For the text-containing cell, return its midpoint in [x, y] coordinate format. 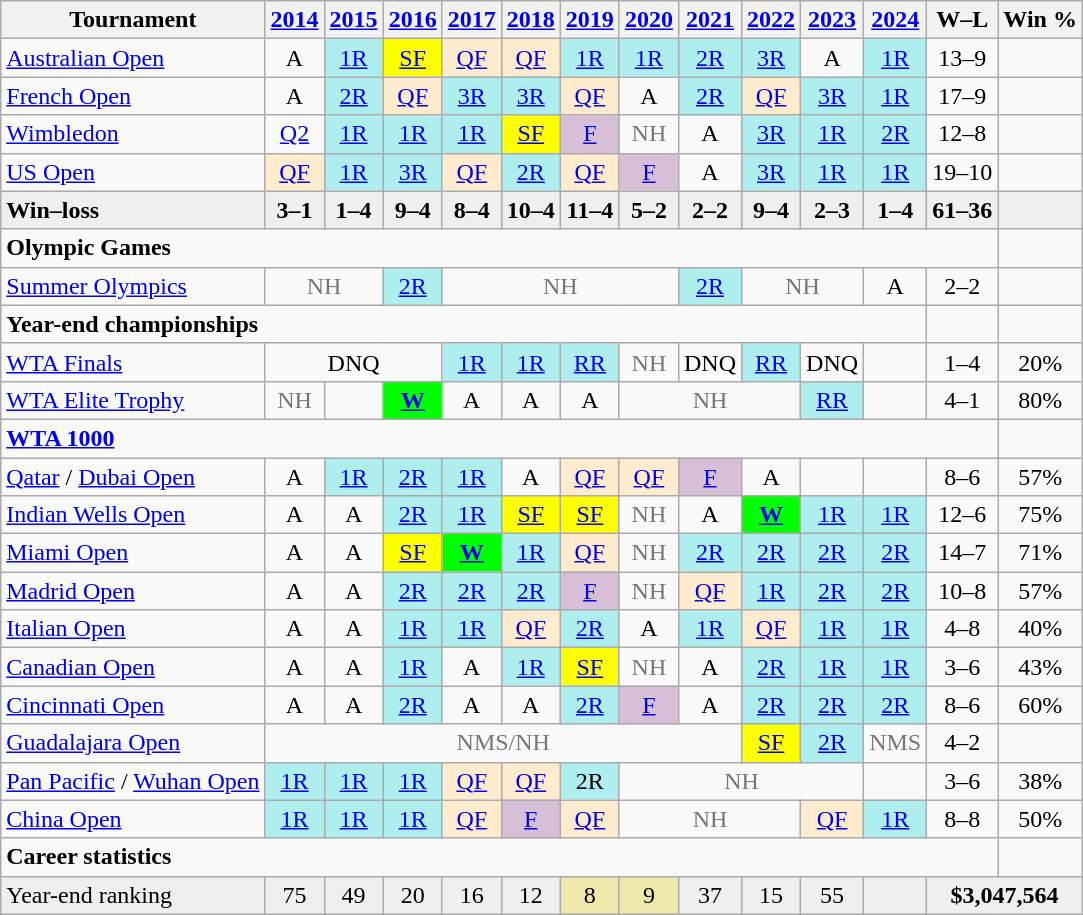
3–1 [294, 210]
12 [530, 895]
12–8 [962, 134]
Italian Open [133, 629]
2019 [590, 20]
Madrid Open [133, 591]
2–3 [832, 210]
WTA 1000 [500, 438]
40% [1040, 629]
Q2 [294, 134]
2024 [896, 20]
38% [1040, 781]
US Open [133, 172]
75 [294, 895]
WTA Elite Trophy [133, 400]
8–8 [962, 819]
5–2 [648, 210]
15 [772, 895]
Cincinnati Open [133, 705]
12–6 [962, 515]
2016 [412, 20]
4–2 [962, 743]
WTA Finals [133, 362]
Year-end ranking [133, 895]
French Open [133, 96]
NMS [896, 743]
Canadian Open [133, 667]
50% [1040, 819]
10–4 [530, 210]
2015 [354, 20]
$3,047,564 [1005, 895]
Wimbledon [133, 134]
61–36 [962, 210]
Win % [1040, 20]
Pan Pacific / Wuhan Open [133, 781]
75% [1040, 515]
11–4 [590, 210]
Win–loss [133, 210]
60% [1040, 705]
80% [1040, 400]
China Open [133, 819]
20% [1040, 362]
13–9 [962, 58]
8–4 [472, 210]
37 [710, 895]
17–9 [962, 96]
71% [1040, 553]
Qatar / Dubai Open [133, 477]
Australian Open [133, 58]
2014 [294, 20]
2020 [648, 20]
Olympic Games [500, 248]
2022 [772, 20]
2017 [472, 20]
14–7 [962, 553]
W–L [962, 20]
55 [832, 895]
9 [648, 895]
2018 [530, 20]
Summer Olympics [133, 286]
2021 [710, 20]
49 [354, 895]
16 [472, 895]
2023 [832, 20]
8 [590, 895]
NMS/NH [504, 743]
10–8 [962, 591]
Year-end championships [464, 324]
Guadalajara Open [133, 743]
Indian Wells Open [133, 515]
Career statistics [500, 857]
Tournament [133, 20]
20 [412, 895]
19–10 [962, 172]
4–8 [962, 629]
Miami Open [133, 553]
4–1 [962, 400]
43% [1040, 667]
